Locate the cell with the specified text and output its [x, y] center coordinate. 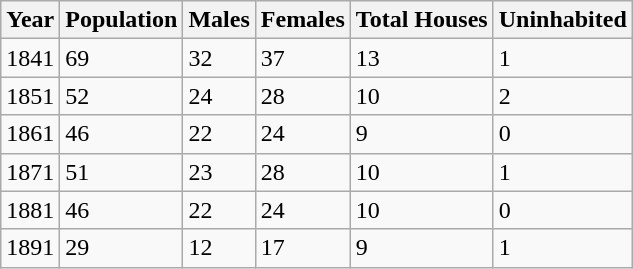
Females [302, 20]
51 [122, 172]
29 [122, 248]
13 [422, 58]
Population [122, 20]
2 [562, 96]
1851 [30, 96]
37 [302, 58]
12 [219, 248]
Uninhabited [562, 20]
Total Houses [422, 20]
23 [219, 172]
52 [122, 96]
17 [302, 248]
1871 [30, 172]
1841 [30, 58]
69 [122, 58]
1891 [30, 248]
32 [219, 58]
1881 [30, 210]
1861 [30, 134]
Year [30, 20]
Males [219, 20]
